Extract the (X, Y) coordinate from the center of the cell holding the provided text.  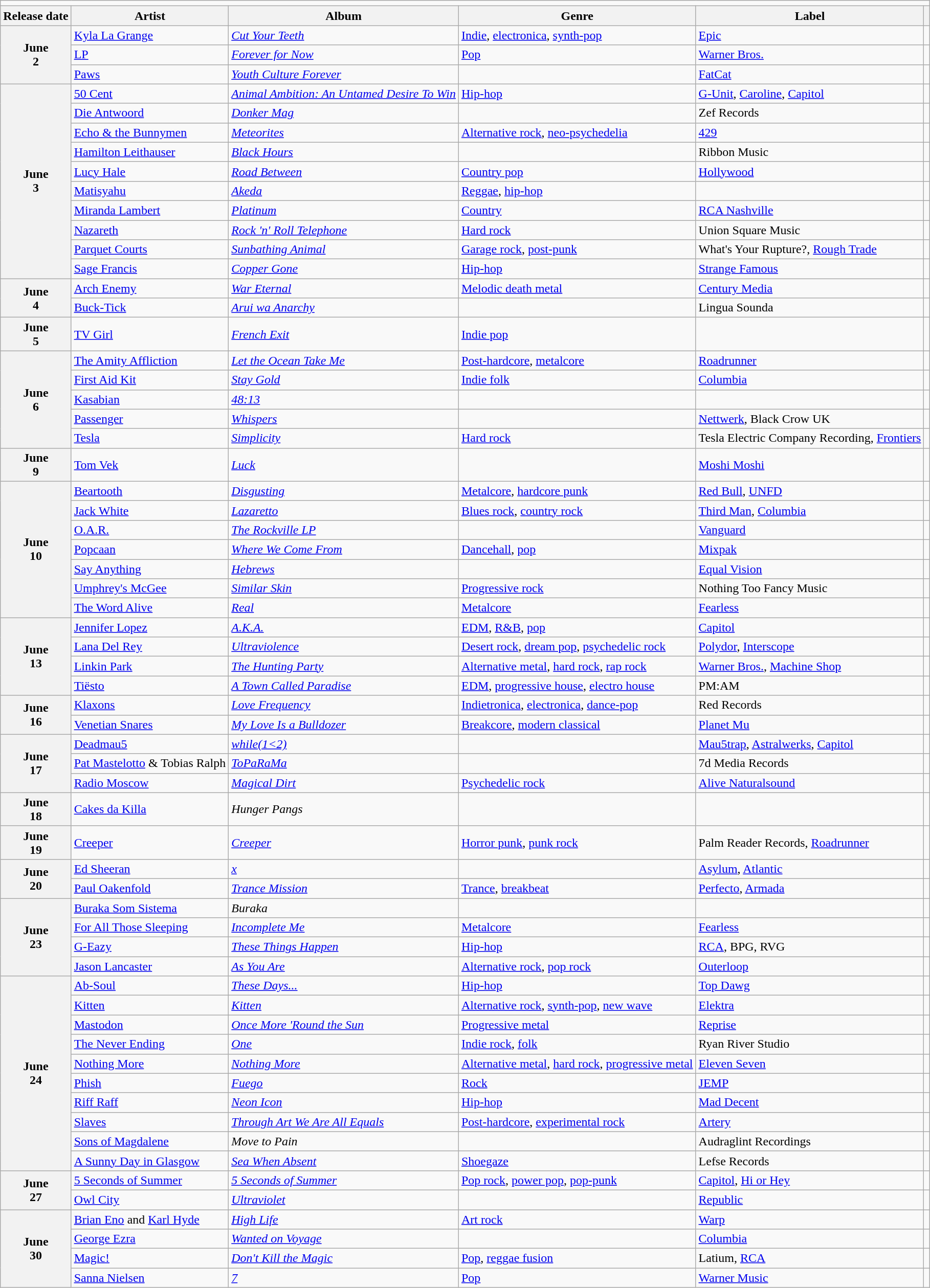
Metalcore, hardcore punk (577, 491)
Copper Gone (344, 269)
Phish (150, 1083)
June13 (36, 657)
June6 (36, 399)
What's Your Rupture?, Rough Trade (810, 250)
June4 (36, 298)
O.A.R. (150, 530)
Hebrews (344, 569)
Road Between (344, 171)
Beartooth (150, 491)
These Things Happen (344, 947)
Trance Mission (344, 888)
June17 (36, 763)
Lazaretto (344, 510)
Similar Skin (344, 589)
Red Records (810, 705)
Stay Gold (344, 380)
Hamilton Leithauser (150, 152)
Disgusting (344, 491)
7 (344, 1278)
The Word Alive (150, 608)
RCA Nashville (810, 210)
Sea When Absent (344, 1161)
June30 (36, 1249)
Hollywood (810, 171)
Alive Naturalsound (810, 783)
Tiësto (150, 686)
Red Bull, UNFD (810, 491)
Asylum, Atlantic (810, 869)
Palm Reader Records, Roadrunner (810, 843)
Klaxons (150, 705)
Epic (810, 35)
G-Eazy (150, 947)
Sunbathing Animal (344, 250)
Blues rock, country rock (577, 510)
TV Girl (150, 334)
Lucy Hale (150, 171)
Hunger Pangs (344, 809)
Whispers (344, 419)
Die Antwoord (150, 113)
The Amity Affliction (150, 360)
The Hunting Party (344, 666)
George Ezra (150, 1239)
Nettwerk, Black Crow UK (810, 419)
Matisyahu (150, 191)
Venetian Snares (150, 725)
Post-hardcore, metalcore (577, 360)
Psychedelic rock (577, 783)
Lana Del Rey (150, 647)
Trance, breakbeat (577, 888)
Outerloop (810, 966)
Vanguard (810, 530)
ToPaRaMa (344, 763)
JEMP (810, 1083)
Horror punk, punk rock (577, 843)
Third Man, Columbia (810, 510)
Breakcore, modern classical (577, 725)
Riff Raff (150, 1102)
Indie pop (577, 334)
Indie rock, folk (577, 1044)
Label (810, 16)
Neon Icon (344, 1102)
Zef Records (810, 113)
A.K.A. (344, 627)
Alternative rock, pop rock (577, 966)
Perfecto, Armada (810, 888)
Sage Francis (150, 269)
Release date (36, 16)
Say Anything (150, 569)
Passenger (150, 419)
Nazareth (150, 230)
Polydor, Interscope (810, 647)
Jack White (150, 510)
Indie, electronica, synth-pop (577, 35)
Warner Music (810, 1278)
Umphrey's McGee (150, 589)
Progressive metal (577, 1025)
EDM, progressive house, electro house (577, 686)
Union Square Music (810, 230)
Dancehall, pop (577, 549)
Reprise (810, 1025)
Jason Lancaster (150, 966)
Forever for Now (344, 55)
Love Frequency (344, 705)
Popcaan (150, 549)
Nothing Too Fancy Music (810, 589)
Roadrunner (810, 360)
Deadmau5 (150, 744)
Ultraviolence (344, 647)
Wanted on Voyage (344, 1239)
Indietronica, electronica, dance-pop (577, 705)
One (344, 1044)
Equal Vision (810, 569)
Tesla (150, 438)
Tom Vek (150, 464)
Pat Mastelotto & Tobias Ralph (150, 763)
Eleven Seven (810, 1064)
Donker Mag (344, 113)
48:13 (344, 399)
Kyla La Grange (150, 35)
Simplicity (344, 438)
These Days... (344, 986)
Ryan River Studio (810, 1044)
x (344, 869)
Magic! (150, 1258)
Sanna Nielsen (150, 1278)
Warner Bros. (810, 55)
FatCat (810, 74)
Cut Your Teeth (344, 35)
Paul Oakenfold (150, 888)
Ab-Soul (150, 986)
Animal Ambition: An Untamed Desire To Win (344, 94)
Garage rock, post-punk (577, 250)
Genre (577, 16)
Indie folk (577, 380)
For All Those Sleeping (150, 928)
Audraglint Recordings (810, 1141)
50 Cent (150, 94)
June20 (36, 878)
Lingua Sounda (810, 308)
Fuego (344, 1083)
LP (150, 55)
Mad Decent (810, 1102)
Buck-Tick (150, 308)
The Never Ending (150, 1044)
Mixpak (810, 549)
Shoegaze (577, 1161)
Century Media (810, 288)
Real (344, 608)
June19 (36, 843)
As You Are (344, 966)
Artery (810, 1122)
Mau5trap, Astralwerks, Capitol (810, 744)
June27 (36, 1190)
Alternative rock, neo-psychedelia (577, 132)
Moshi Moshi (810, 464)
Cakes da Killa (150, 809)
Incomplete Me (344, 928)
Radio Moscow (150, 783)
Jennifer Lopez (150, 627)
Where We Come From (344, 549)
Black Hours (344, 152)
June18 (36, 809)
Alternative rock, synth-pop, new wave (577, 1005)
Elektra (810, 1005)
Top Dawg (810, 986)
June9 (36, 464)
Capitol, Hi or Hey (810, 1180)
Slaves (150, 1122)
Arui wa Anarchy (344, 308)
June2 (36, 55)
Arch Enemy (150, 288)
June23 (36, 937)
Parquet Courts (150, 250)
Meteorites (344, 132)
Brian Eno and Karl Hyde (150, 1219)
June5 (36, 334)
First Aid Kit (150, 380)
Album (344, 16)
while(1<2) (344, 744)
EDM, R&B, pop (577, 627)
Artist (150, 16)
RCA, BPG, RVG (810, 947)
7d Media Records (810, 763)
June24 (36, 1074)
Ultraviolet (344, 1200)
Once More 'Round the Sun (344, 1025)
Desert rock, dream pop, psychedelic rock (577, 647)
Don't Kill the Magic (344, 1258)
French Exit (344, 334)
Akeda (344, 191)
Strange Famous (810, 269)
Owl City (150, 1200)
Reggae, hip-hop (577, 191)
Buraka (344, 908)
Rock (577, 1083)
Republic (810, 1200)
Through Art We Are All Equals (344, 1122)
G-Unit, Caroline, Capitol (810, 94)
Miranda Lambert (150, 210)
Art rock (577, 1219)
Warp (810, 1219)
Buraka Som Sistema (150, 908)
My Love Is a Bulldozer (344, 725)
Luck (344, 464)
June10 (36, 549)
War Eternal (344, 288)
Ed Sheeran (150, 869)
A Town Called Paradise (344, 686)
Kasabian (150, 399)
Magical Dirt (344, 783)
Progressive rock (577, 589)
June3 (36, 181)
Planet Mu (810, 725)
Alternative metal, hard rock, progressive metal (577, 1064)
Melodic death metal (577, 288)
Move to Pain (344, 1141)
Linkin Park (150, 666)
Ribbon Music (810, 152)
Post-hardcore, experimental rock (577, 1122)
Let the Ocean Take Me (344, 360)
Platinum (344, 210)
A Sunny Day in Glasgow (150, 1161)
Alternative metal, hard rock, rap rock (577, 666)
High Life (344, 1219)
Lefse Records (810, 1161)
PM:AM (810, 686)
Pop, reggae fusion (577, 1258)
Warner Bros., Machine Shop (810, 666)
Youth Culture Forever (344, 74)
Paws (150, 74)
Rock 'n' Roll Telephone (344, 230)
Latium, RCA (810, 1258)
Mastodon (150, 1025)
Echo & the Bunnymen (150, 132)
Country (577, 210)
The Rockville LP (344, 530)
Pop rock, power pop, pop-punk (577, 1180)
Sons of Magdalene (150, 1141)
June16 (36, 715)
Tesla Electric Company Recording, Frontiers (810, 438)
429 (810, 132)
Country pop (577, 171)
Capitol (810, 627)
